Output the (x, y) coordinate of the center of the cell containing the given text.  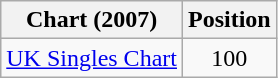
Chart (2007) (92, 20)
UK Singles Chart (92, 58)
Position (229, 20)
100 (229, 58)
